Output the [X, Y] coordinate of the center of the cell containing the given text.  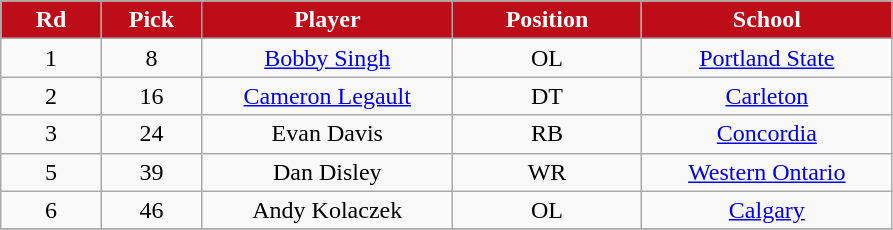
Concordia [766, 134]
Evan Davis [328, 134]
Dan Disley [328, 172]
3 [51, 134]
2 [51, 96]
Andy Kolaczek [328, 210]
Position [547, 20]
Pick [151, 20]
16 [151, 96]
Western Ontario [766, 172]
Rd [51, 20]
Bobby Singh [328, 58]
Player [328, 20]
1 [51, 58]
6 [51, 210]
Cameron Legault [328, 96]
5 [51, 172]
School [766, 20]
24 [151, 134]
39 [151, 172]
RB [547, 134]
WR [547, 172]
46 [151, 210]
Calgary [766, 210]
Portland State [766, 58]
DT [547, 96]
8 [151, 58]
Carleton [766, 96]
